Search for the cell housing the specified text and yield its (x, y) center coordinate. 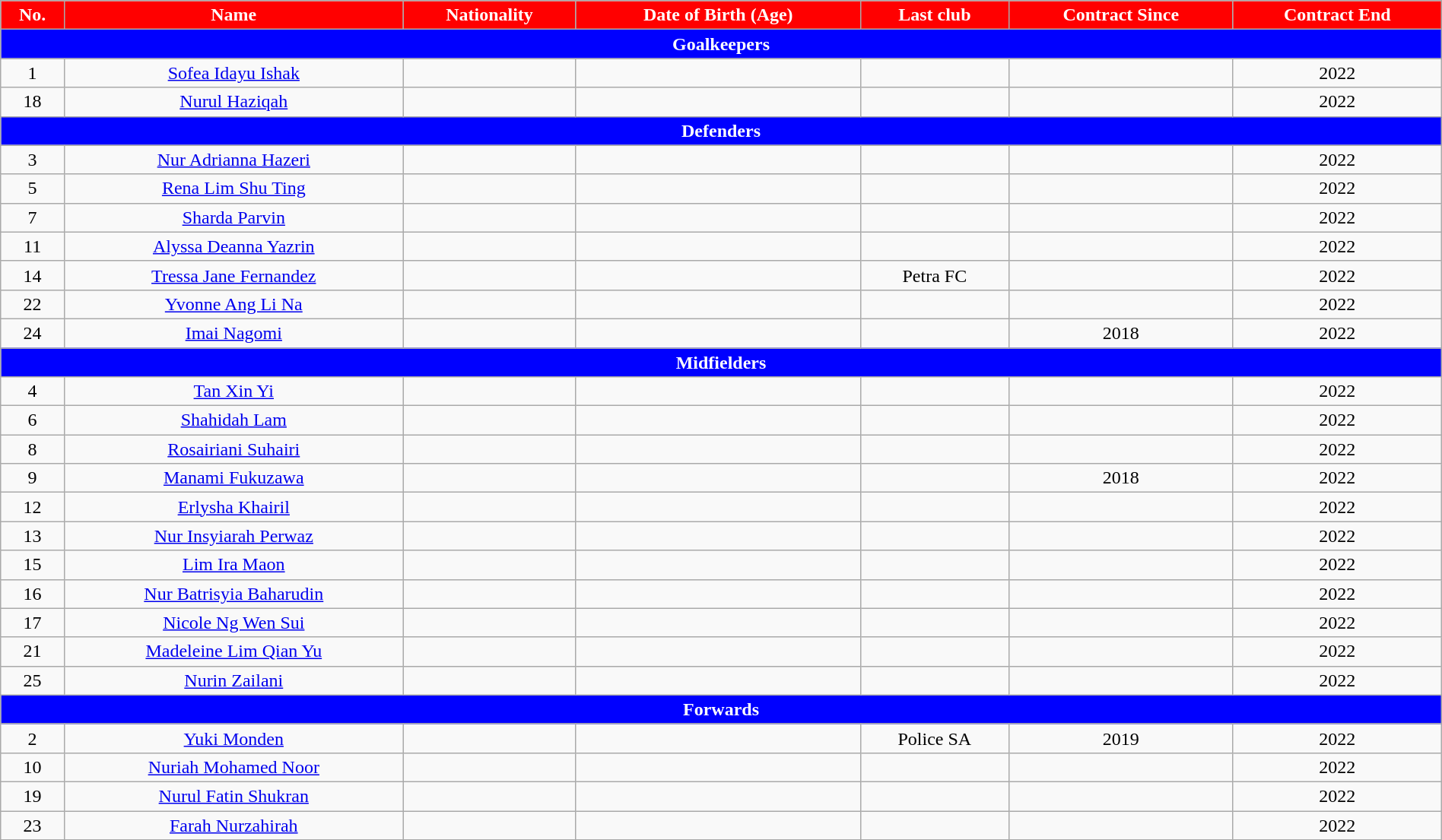
Midfielders (721, 363)
9 (33, 478)
1 (33, 73)
Goalkeepers (721, 44)
Last club (935, 15)
Nationality (490, 15)
Rosairiani Suhairi (233, 449)
12 (33, 507)
14 (33, 275)
4 (33, 391)
3 (33, 160)
24 (33, 333)
7 (33, 217)
Tressa Jane Fernandez (233, 275)
Tan Xin Yi (233, 391)
Nicole Ng Wen Sui (233, 623)
No. (33, 15)
Nur Insyiarah Perwaz (233, 536)
Manami Fukuzawa (233, 478)
Shahidah Lam (233, 420)
11 (33, 246)
6 (33, 420)
Lim Ira Maon (233, 565)
13 (33, 536)
18 (33, 102)
15 (33, 565)
16 (33, 594)
2 (33, 738)
Defenders (721, 131)
Nurin Zailani (233, 680)
21 (33, 651)
8 (33, 449)
Erlysha Khairil (233, 507)
Name (233, 15)
19 (33, 796)
17 (33, 623)
Sharda Parvin (233, 217)
Madeleine Lim Qian Yu (233, 651)
Date of Birth (Age) (718, 15)
Yvonne Ang Li Na (233, 304)
Forwards (721, 709)
Nuriah Mohamed Noor (233, 767)
5 (33, 189)
Alyssa Deanna Yazrin (233, 246)
Contract End (1337, 15)
25 (33, 680)
Police SA (935, 738)
22 (33, 304)
Farah Nurzahirah (233, 825)
Imai Nagomi (233, 333)
Yuki Monden (233, 738)
Nur Batrisyia Baharudin (233, 594)
Petra FC (935, 275)
Sofea Idayu Ishak (233, 73)
2019 (1121, 738)
Nurul Fatin Shukran (233, 796)
Contract Since (1121, 15)
Rena Lim Shu Ting (233, 189)
Nur Adrianna Hazeri (233, 160)
Nurul Haziqah (233, 102)
23 (33, 825)
10 (33, 767)
